Search for the cell housing the specified text and yield its (x, y) center coordinate. 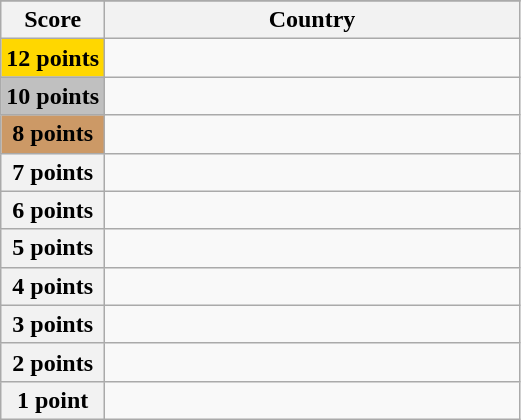
5 points (53, 248)
10 points (53, 96)
Score (53, 20)
Country (312, 20)
8 points (53, 134)
12 points (53, 58)
7 points (53, 172)
4 points (53, 286)
6 points (53, 210)
1 point (53, 400)
2 points (53, 362)
3 points (53, 324)
